From the cell containing the given text, extract its center point as (X, Y) coordinate. 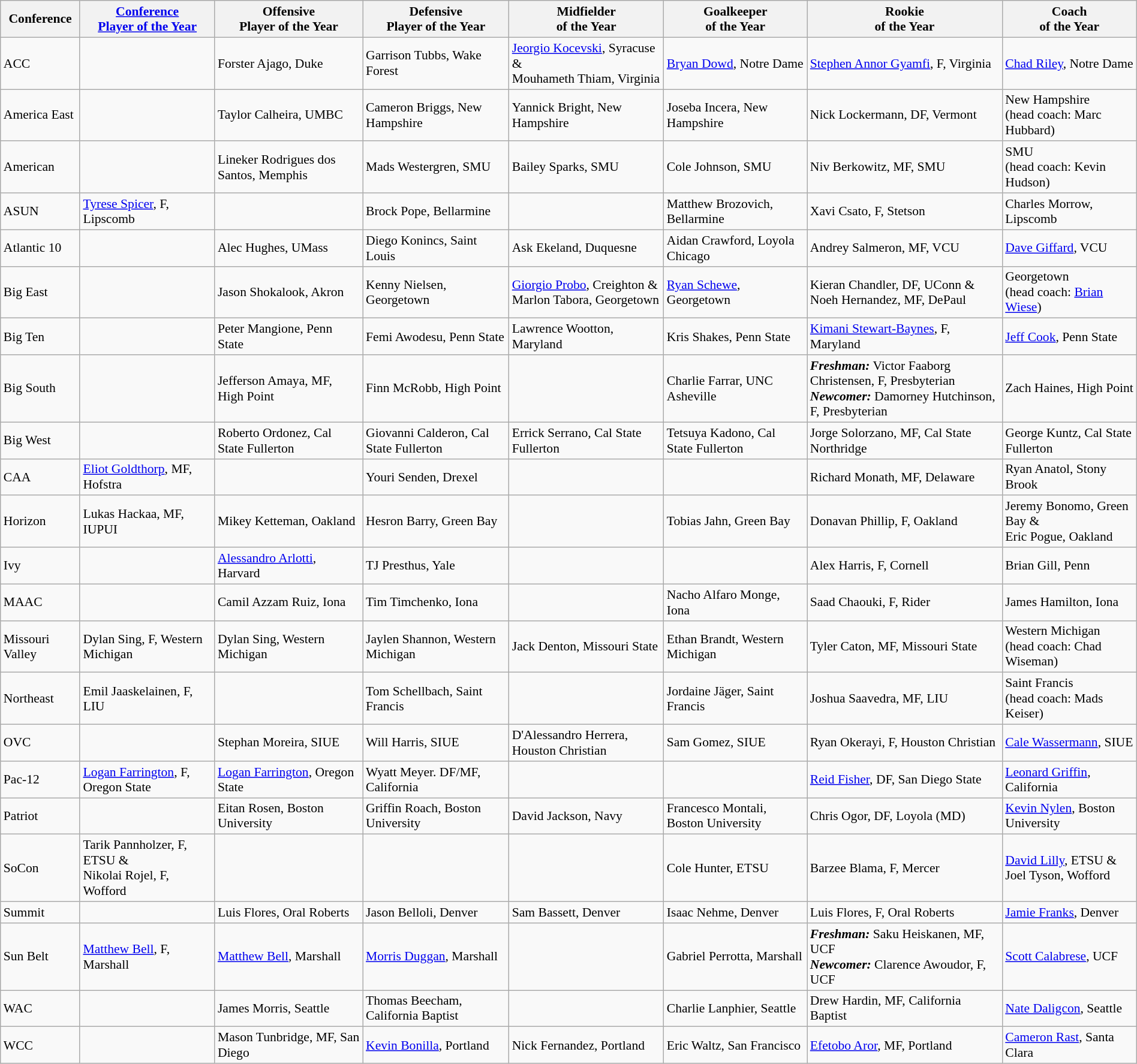
Nacho Alfaro Monge, Iona (735, 602)
American (41, 168)
Ryan Schewe, Georgetown (735, 293)
Jamie Franks, Denver (1069, 912)
Wyatt Meyer. DF/MF, California (436, 779)
Giovanni Calderon, Cal State Fullerton (436, 440)
Thomas Beecham, California Baptist (436, 1008)
Tim Timchenko, Iona (436, 602)
Jordaine Jäger, Saint Francis (735, 699)
Chris Ogor, DF, Loyola (MD) (904, 816)
Emil Jaaskelainen, F, LIU (147, 699)
Logan Farrington, F, Oregon State (147, 779)
Ryan Anatol, Stony Brook (1069, 477)
Tyrese Spicer, F, Lipscomb (147, 211)
Reid Fisher, DF, San Diego State (904, 779)
Big West (41, 440)
Kevin Nylen, Boston University (1069, 816)
Ryan Okerayi, F, Houston Christian (904, 743)
Garrison Tubbs, Wake Forest (436, 64)
Freshman: Victor Faaborg Christensen, F, PresbyterianNewcomer: Damorney Hutchinson, F, Presbyterian (904, 388)
Lukas Hackaa, MF, IUPUI (147, 522)
Saint Francis(head coach: Mads Keiser) (1069, 699)
OffensivePlayer of the Year (289, 19)
Taylor Calheira, UMBC (289, 115)
Zach Haines, High Point (1069, 388)
CAA (41, 477)
Luis Flores, F, Oral Roberts (904, 912)
Big Ten (41, 337)
MAAC (41, 602)
Donavan Phillip, F, Oakland (904, 522)
Bryan Dowd, Notre Dame (735, 64)
Cole Johnson, SMU (735, 168)
Midfielderof the Year (586, 19)
Jaylen Shannon, Western Michigan (436, 646)
Eric Waltz, San Francisco (735, 1045)
Richard Monath, MF, Delaware (904, 477)
ConferencePlayer of the Year (147, 19)
ACC (41, 64)
Jefferson Amaya, MF, High Point (289, 388)
Griffin Roach, Boston University (436, 816)
Pac-12 (41, 779)
Kenny Nielsen, Georgetown (436, 293)
Conference (41, 19)
Youri Senden, Drexel (436, 477)
Luis Flores, Oral Roberts (289, 912)
Brian Gill, Penn (1069, 566)
Stephan Moreira, SIUE (289, 743)
Jason Belloli, Denver (436, 912)
Nick Fernandez, Portland (586, 1045)
Brock Pope, Bellarmine (436, 211)
Logan Farrington, Oregon State (289, 779)
Summit (41, 912)
Western Michigan(head coach: Chad Wiseman) (1069, 646)
Goalkeeperof the Year (735, 19)
Cale Wassermann, SIUE (1069, 743)
Freshman: Saku Heiskanen, MF, UCFNewcomer: Clarence Awoudor, F, UCF (904, 957)
Cole Hunter, ETSU (735, 868)
Charlie Lanphier, Seattle (735, 1008)
James Hamilton, Iona (1069, 602)
Cameron Briggs, New Hampshire (436, 115)
Roberto Ordonez, Cal State Fullerton (289, 440)
Nick Lockermann, DF, Vermont (904, 115)
Giorgio Probo, Creighton &Marlon Tabora, Georgetown (586, 293)
Stephen Annor Gyamfi, F, Virginia (904, 64)
Charles Morrow, Lipscomb (1069, 211)
Eliot Goldthorp, MF, Hofstra (147, 477)
DefensivePlayer of the Year (436, 19)
Kieran Chandler, DF, UConn &Noeh Hernandez, MF, DePaul (904, 293)
Missouri Valley (41, 646)
TJ Presthus, Yale (436, 566)
Niv Berkowitz, MF, SMU (904, 168)
Saad Chaouki, F, Rider (904, 602)
Eitan Rosen, Boston University (289, 816)
Francesco Montali, Boston University (735, 816)
Kris Shakes, Penn State (735, 337)
Patriot (41, 816)
Sam Bassett, Denver (586, 912)
Tetsuya Kadono, Cal State Fullerton (735, 440)
Matthew Bell, Marshall (289, 957)
Mads Westergren, SMU (436, 168)
Tom Schellbach, Saint Francis (436, 699)
Charlie Farrar, UNC Asheville (735, 388)
Femi Awodesu, Penn State (436, 337)
Tarik Pannholzer, F, ETSU &Nikolai Rojel, F, Wofford (147, 868)
Dave Giffard, VCU (1069, 248)
Forster Ajago, Duke (289, 64)
Georgetown(head coach: Brian Wiese) (1069, 293)
Jeremy Bonomo, Green Bay &Eric Pogue, Oakland (1069, 522)
Dylan Sing, Western Michigan (289, 646)
WAC (41, 1008)
Cameron Rast, Santa Clara (1069, 1045)
Sun Belt (41, 957)
Efetobo Aror, MF, Portland (904, 1045)
Ethan Brandt, Western Michigan (735, 646)
Jeff Cook, Penn State (1069, 337)
Alex Harris, F, Cornell (904, 566)
Coachof the Year (1069, 19)
Big East (41, 293)
Joseba Incera, New Hampshire (735, 115)
Camil Azzam Ruiz, Iona (289, 602)
Barzee Blama, F, Mercer (904, 868)
OVC (41, 743)
Lineker Rodrigues dos Santos, Memphis (289, 168)
New Hampshire(head coach: Marc Hubbard) (1069, 115)
James Morris, Seattle (289, 1008)
Scott Calabrese, UCF (1069, 957)
Nate Daligcon, Seattle (1069, 1008)
Horizon (41, 522)
SoCon (41, 868)
Mikey Ketteman, Oakland (289, 522)
Lawrence Wootton, Maryland (586, 337)
Drew Hardin, MF, California Baptist (904, 1008)
D'Alessandro Herrera, Houston Christian (586, 743)
Kimani Stewart-Baynes, F, Maryland (904, 337)
Tobias Jahn, Green Bay (735, 522)
Morris Duggan, Marshall (436, 957)
Peter Mangione, Penn State (289, 337)
David Jackson, Navy (586, 816)
Andrey Salmeron, MF, VCU (904, 248)
Yannick Bright, New Hampshire (586, 115)
SMU(head coach: Kevin Hudson) (1069, 168)
Jorge Solorzano, MF, Cal State Northridge (904, 440)
Joshua Saavedra, MF, LIU (904, 699)
ASUN (41, 211)
WCC (41, 1045)
Ivy (41, 566)
Alec Hughes, UMass (289, 248)
Bailey Sparks, SMU (586, 168)
Finn McRobb, High Point (436, 388)
Alessandro Arlotti, Harvard (289, 566)
Atlantic 10 (41, 248)
Tyler Caton, MF, Missouri State (904, 646)
Big South (41, 388)
Gabriel Perrotta, Marshall (735, 957)
Isaac Nehme, Denver (735, 912)
Chad Riley, Notre Dame (1069, 64)
Will Harris, SIUE (436, 743)
Leonard Griffin, California (1069, 779)
Mason Tunbridge, MF, San Diego (289, 1045)
Diego Konincs, Saint Louis (436, 248)
Jason Shokalook, Akron (289, 293)
Matthew Bell, F, Marshall (147, 957)
Errick Serrano, Cal State Fullerton (586, 440)
George Kuntz, Cal State Fullerton (1069, 440)
David Lilly, ETSU &Joel Tyson, Wofford (1069, 868)
Matthew Brozovich, Bellarmine (735, 211)
Dylan Sing, F, Western Michigan (147, 646)
Kevin Bonilla, Portland (436, 1045)
Xavi Csato, F, Stetson (904, 211)
Jeorgio Kocevski, Syracuse &Mouhameth Thiam, Virginia (586, 64)
Sam Gomez, SIUE (735, 743)
Rookieof the Year (904, 19)
Northeast (41, 699)
Aidan Crawford, Loyola Chicago (735, 248)
Hesron Barry, Green Bay (436, 522)
Ask Ekeland, Duquesne (586, 248)
America East (41, 115)
Jack Denton, Missouri State (586, 646)
